Output the [X, Y] coordinate of the center of the cell containing the given text.  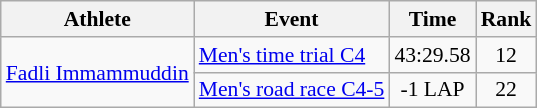
Athlete [98, 19]
Time [432, 19]
-1 LAP [432, 90]
12 [506, 55]
22 [506, 90]
Fadli Immammuddin [98, 72]
Men's time trial C4 [292, 55]
Men's road race C4-5 [292, 90]
Rank [506, 19]
43:29.58 [432, 55]
Event [292, 19]
